From the cell containing the given text, extract its center point as (X, Y) coordinate. 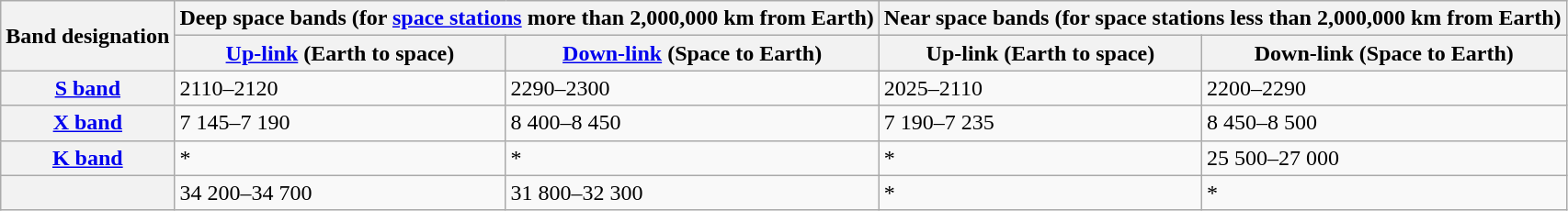
2200–2290 (1384, 88)
Deep space bands (for space stations more than 2,000,000 km from Earth) (527, 18)
2110–2120 (340, 88)
2025–2110 (1040, 88)
25 500–27 000 (1384, 158)
S band (88, 88)
8 450–8 500 (1384, 123)
34 200–34 700 (340, 193)
Band designation (88, 36)
7 190–7 235 (1040, 123)
X band (88, 123)
Near space bands (for space stations less than 2,000,000 km from Earth) (1222, 18)
31 800–32 300 (692, 193)
2290–2300 (692, 88)
8 400–8 450 (692, 123)
7 145–7 190 (340, 123)
K band (88, 158)
